Extract the (x, y) coordinate from the center of the cell holding the provided text.  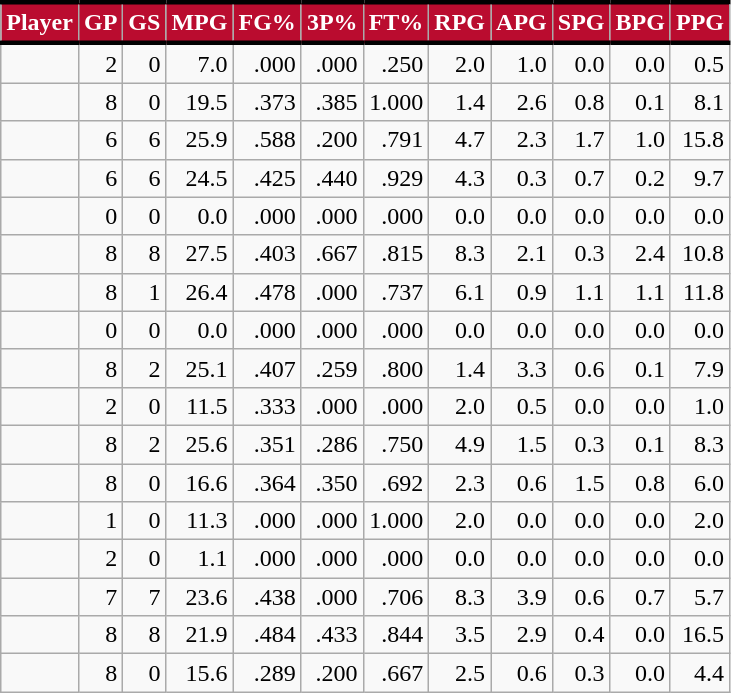
26.4 (200, 292)
0.2 (640, 178)
.403 (267, 254)
.364 (267, 483)
11.8 (700, 292)
.588 (267, 140)
4.3 (460, 178)
.440 (332, 178)
15.8 (700, 140)
Player (40, 22)
.289 (267, 673)
.438 (267, 597)
11.5 (200, 406)
.478 (267, 292)
2.4 (640, 254)
0.4 (581, 635)
.373 (267, 102)
7.0 (200, 63)
.750 (396, 444)
23.6 (200, 597)
MPG (200, 22)
.800 (396, 368)
3.3 (522, 368)
.425 (267, 178)
1.7 (581, 140)
.844 (396, 635)
27.5 (200, 254)
6.0 (700, 483)
3P% (332, 22)
5.7 (700, 597)
16.6 (200, 483)
9.7 (700, 178)
.433 (332, 635)
11.3 (200, 521)
.385 (332, 102)
21.9 (200, 635)
6.1 (460, 292)
7.9 (700, 368)
19.5 (200, 102)
2.1 (522, 254)
.333 (267, 406)
.286 (332, 444)
PPG (700, 22)
24.5 (200, 178)
.407 (267, 368)
3.9 (522, 597)
RPG (460, 22)
2.9 (522, 635)
.929 (396, 178)
.350 (332, 483)
.351 (267, 444)
FG% (267, 22)
.737 (396, 292)
3.5 (460, 635)
25.9 (200, 140)
SPG (581, 22)
25.1 (200, 368)
0.9 (522, 292)
.791 (396, 140)
.250 (396, 63)
8.1 (700, 102)
GS (144, 22)
25.6 (200, 444)
10.8 (700, 254)
APG (522, 22)
.484 (267, 635)
4.9 (460, 444)
4.7 (460, 140)
GP (100, 22)
2.6 (522, 102)
.692 (396, 483)
16.5 (700, 635)
15.6 (200, 673)
.259 (332, 368)
2.5 (460, 673)
.706 (396, 597)
4.4 (700, 673)
BPG (640, 22)
.815 (396, 254)
FT% (396, 22)
